Search for the cell housing the specified text and yield its (X, Y) center coordinate. 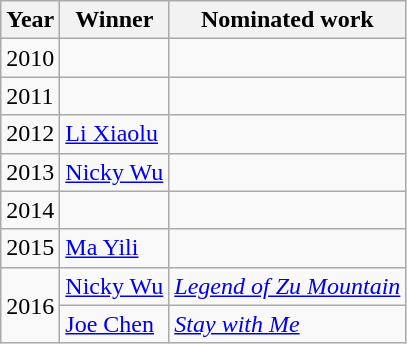
Year (30, 20)
Winner (114, 20)
Stay with Me (288, 324)
Joe Chen (114, 324)
2010 (30, 58)
2015 (30, 248)
2013 (30, 172)
Li Xiaolu (114, 134)
2016 (30, 305)
Legend of Zu Mountain (288, 286)
2011 (30, 96)
Nominated work (288, 20)
2014 (30, 210)
Ma Yili (114, 248)
2012 (30, 134)
